Detect which cell encompasses the target text, then output its [x, y] center coordinate. 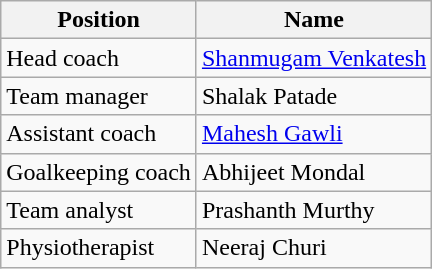
Abhijeet Mondal [314, 172]
Head coach [99, 58]
Mahesh Gawli [314, 134]
Team analyst [99, 210]
Neeraj Churi [314, 248]
Team manager [99, 96]
Assistant coach [99, 134]
Shanmugam Venkatesh [314, 58]
Name [314, 20]
Position [99, 20]
Prashanth Murthy [314, 210]
Physiotherapist [99, 248]
Goalkeeping coach [99, 172]
Shalak Patade [314, 96]
